Pinpoint the cell where the given text exists, returning its [x, y] midpoint coordinate. 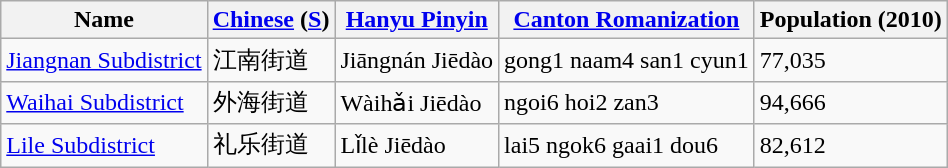
94,666 [850, 102]
ngoi6 hoi2 zan3 [627, 102]
Jiangnan Subdistrict [104, 60]
Waihai Subdistrict [104, 102]
礼乐街道 [271, 146]
Lǐlè Jiēdào [417, 146]
Canton Romanization [627, 20]
Jiāngnán Jiēdào [417, 60]
gong1 naam4 san1 cyun1 [627, 60]
Population (2010) [850, 20]
Wàihǎi Jiēdào [417, 102]
Chinese (S) [271, 20]
Name [104, 20]
江南街道 [271, 60]
外海街道 [271, 102]
82,612 [850, 146]
Hanyu Pinyin [417, 20]
Lile Subdistrict [104, 146]
77,035 [850, 60]
lai5 ngok6 gaai1 dou6 [627, 146]
